Identify which cell holds the provided text, then report its [x, y] central coordinate. 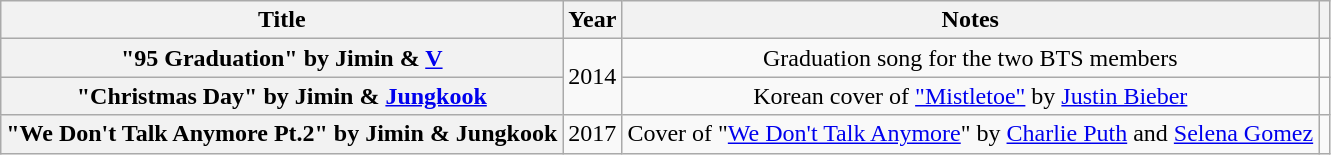
Title [282, 20]
"95 Graduation" by Jimin & V [282, 58]
Cover of "We Don't Talk Anymore" by Charlie Puth and Selena Gomez [970, 134]
2017 [592, 134]
Korean cover of "Mistletoe" by Justin Bieber [970, 96]
"We Don't Talk Anymore Pt.2" by Jimin & Jungkook [282, 134]
Graduation song for the two BTS members [970, 58]
2014 [592, 77]
Notes [970, 20]
"Christmas Day" by Jimin & Jungkook [282, 96]
Year [592, 20]
